For the text-containing cell, return its midpoint in [x, y] coordinate format. 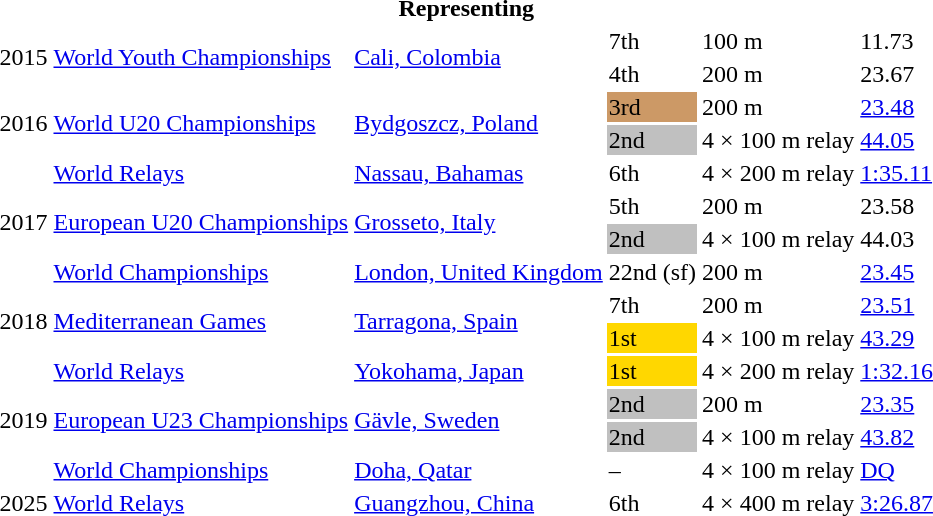
Nassau, Bahamas [479, 173]
100 m [778, 41]
European U20 Championships [201, 222]
3rd [652, 107]
Mediterranean Games [201, 322]
Yokohama, Japan [479, 371]
Tarragona, Spain [479, 322]
Gävle, Sweden [479, 420]
London, United Kingdom [479, 272]
Doha, Qatar [479, 470]
4th [652, 74]
European U23 Championships [201, 420]
Grosseto, Italy [479, 222]
5th [652, 206]
World Youth Championships [201, 58]
– [652, 470]
22nd (sf) [652, 272]
World U20 Championships [201, 124]
6th [652, 173]
Bydgoszcz, Poland [479, 124]
Cali, Colombia [479, 58]
